Capture the cell that displays the provided text and extract its (X, Y) central coordinate. 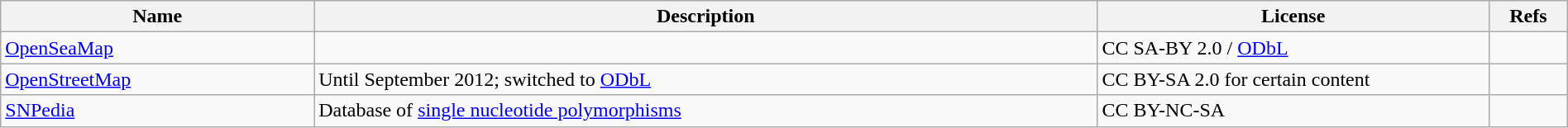
CC BY-NC-SA (1293, 111)
License (1293, 17)
OpenSeaMap (157, 48)
SNPedia (157, 111)
OpenStreetMap (157, 79)
Name (157, 17)
Until September 2012; switched to ODbL (706, 79)
Refs (1528, 17)
Description (706, 17)
Database of single nucleotide polymorphisms (706, 111)
CC BY-SA 2.0 for certain content (1293, 79)
CC SA-BY 2.0 / ODbL (1293, 48)
